Output the (X, Y) coordinate of the center of the cell containing the given text.  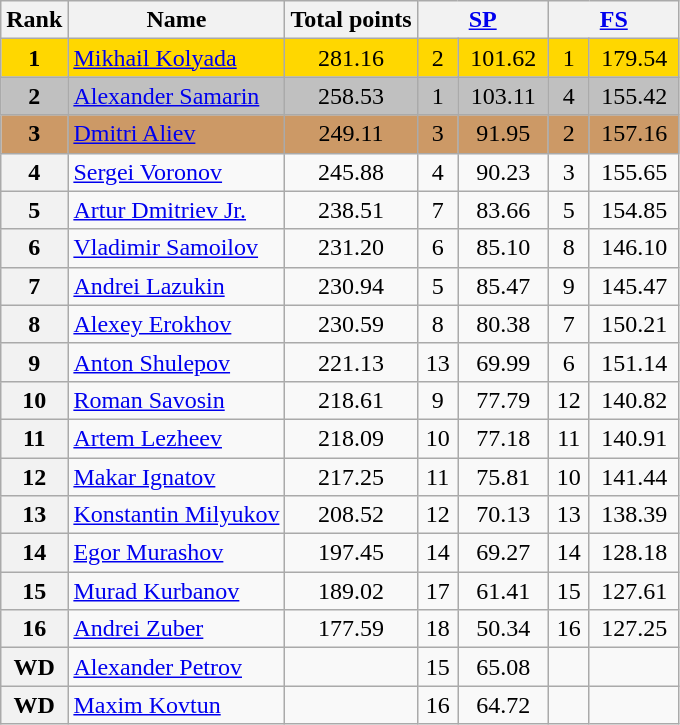
128.18 (634, 553)
Alexander Samarin (176, 96)
90.23 (503, 172)
197.45 (351, 553)
Maxim Kovtun (176, 705)
18 (438, 629)
61.41 (503, 591)
Dmitri Aliev (176, 134)
155.42 (634, 96)
151.14 (634, 362)
Andrei Lazukin (176, 286)
Name (176, 20)
103.11 (503, 96)
179.54 (634, 58)
218.61 (351, 400)
140.91 (634, 438)
127.25 (634, 629)
157.16 (634, 134)
189.02 (351, 591)
231.20 (351, 248)
Artur Dmitriev Jr. (176, 210)
83.66 (503, 210)
Konstantin Milyukov (176, 515)
SP (482, 20)
Rank (34, 20)
77.79 (503, 400)
80.38 (503, 324)
154.85 (634, 210)
245.88 (351, 172)
Artem Lezheev (176, 438)
230.94 (351, 286)
140.82 (634, 400)
Total points (351, 20)
230.59 (351, 324)
75.81 (503, 477)
Sergei Voronov (176, 172)
177.59 (351, 629)
17 (438, 591)
281.16 (351, 58)
69.27 (503, 553)
150.21 (634, 324)
127.61 (634, 591)
Mikhail Kolyada (176, 58)
85.47 (503, 286)
Alexander Petrov (176, 667)
141.44 (634, 477)
85.10 (503, 248)
Murad Kurbanov (176, 591)
238.51 (351, 210)
50.34 (503, 629)
Andrei Zuber (176, 629)
101.62 (503, 58)
Egor Murashov (176, 553)
218.09 (351, 438)
Anton Shulepov (176, 362)
Vladimir Samoilov (176, 248)
FS (614, 20)
77.18 (503, 438)
Alexey Erokhov (176, 324)
145.47 (634, 286)
65.08 (503, 667)
70.13 (503, 515)
91.95 (503, 134)
Makar Ignatov (176, 477)
155.65 (634, 172)
146.10 (634, 248)
138.39 (634, 515)
Roman Savosin (176, 400)
69.99 (503, 362)
217.25 (351, 477)
64.72 (503, 705)
249.11 (351, 134)
258.53 (351, 96)
221.13 (351, 362)
208.52 (351, 515)
